Locate the cell with the specified text and output its (X, Y) center coordinate. 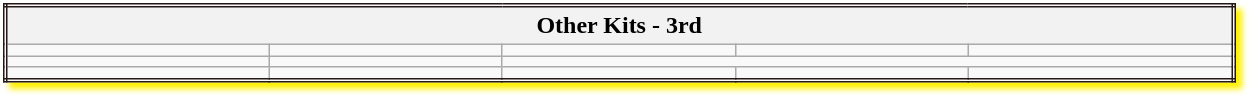
Other Kits - 3rd (619, 25)
